Pinpoint the cell where the given text exists, returning its (X, Y) midpoint coordinate. 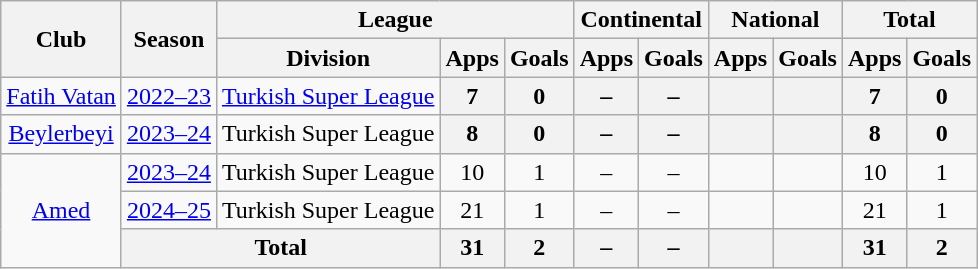
Division (328, 58)
2022–23 (168, 96)
Fatih Vatan (62, 96)
Continental (641, 20)
National (775, 20)
Season (168, 39)
Amed (62, 210)
Club (62, 39)
League (395, 20)
Beylerbeyi (62, 134)
2024–25 (168, 210)
